Output the [X, Y] coordinate of the center of the cell containing the given text.  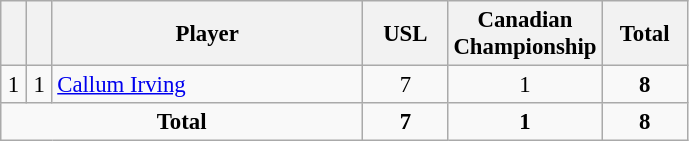
Callum Irving [208, 85]
Player [208, 34]
USL [406, 34]
Canadian Championship [525, 34]
